Extract the (X, Y) coordinate from the center of the cell holding the provided text.  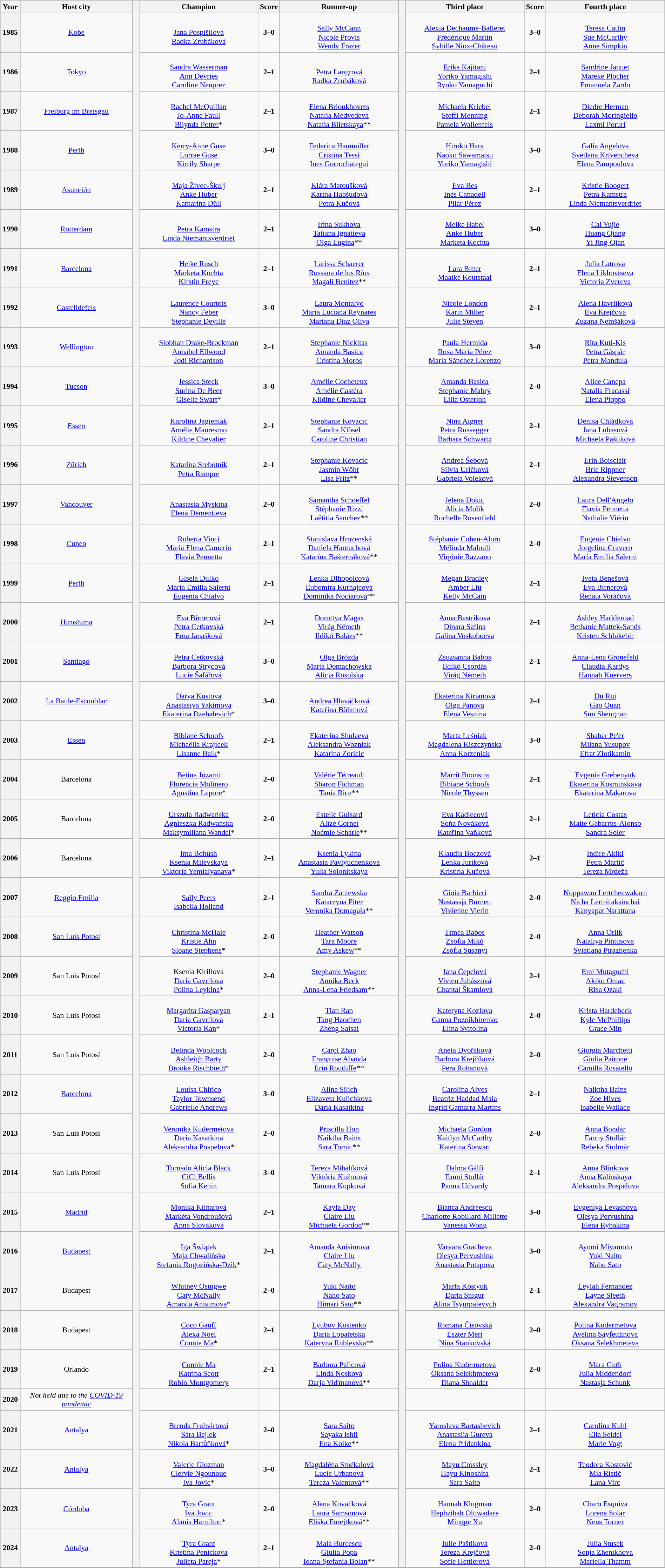
2010 (11, 1015)
Not held due to the COVID-19 pandemic (76, 1400)
Nicole LondonKarin MillerJulie Steven (464, 308)
La Baule-Escoublac (76, 701)
Leylah FernandezLayne SleethAlexandra Vagramov (605, 1291)
Klára MatouškováKarina HabšudováPetra Kučová (339, 190)
Ekaterina ShulaevaAleksandra WozniakKatarina Zoricic (339, 740)
Sally McCannNicole ProvisWendy Frazer (339, 33)
1996 (11, 465)
Monika KilnarováMarkéta VondroušováAnna Slováková (199, 1212)
Mara GuthJulia MiddendorfNastasja Schunk (605, 1369)
Freiburg im Breisgau (76, 111)
Paula HermidaRosa María PérezMaría Sánchez Lorenzo (464, 347)
Siobhan Drake-BrockmanAnnabel EllwoodJodi Richardson (199, 347)
Tokyo (76, 72)
1998 (11, 543)
Heike RuschMarketa KochtaKirstin Freye (199, 269)
Carolina AlvesBeatriz Haddad MaiaIngrid Gamarra Martins (464, 1094)
Kerry-Anne GuseLorrae GuseKirrily Sharpe (199, 150)
1995 (11, 426)
Sandra WassermanAnn DevriesCaroline Neuprez (199, 72)
Reggio Emilia (76, 898)
Lara BitterMaaike Koutstaal (464, 269)
Ksenia KirillovaDaria GavrilovaPolina Leykina* (199, 976)
Iga ŚwiątekMaja ChwalińskaStefania Rogozińska-Dzik* (199, 1251)
Host city (76, 7)
Indire AkikiPetra MartićTereza Mrdeža (605, 858)
Erika KajitaniYoriko YamagishiRyoko Yamaguchi (464, 72)
Leticia CostasMaite Gabarrús-AlonsoSandra Soler (605, 819)
2011 (11, 1055)
Cuneo (76, 543)
Jelena DokicAlicia MolikRochelle Rosenfield (464, 504)
Carol ZhaoFrançoise AbandaErin Routliffe** (339, 1055)
Jana PospíšilováRadka Zrubáková (199, 33)
2002 (11, 701)
Marta KostyukDaria SnigurAlina Tsyurpalevych (464, 1291)
2012 (11, 1094)
Orlando (76, 1369)
2009 (11, 976)
Maja Živec-ŠkuljAnke HuberKatharina Düll (199, 190)
Córdoba (76, 1509)
Larissa SchaererRossana de los RíosMagalí Benítez** (339, 269)
2017 (11, 1291)
1988 (11, 150)
Bianca AndreescuCharlotte Robillard-MilletteVanessa Wong (464, 1212)
Sandrine JaquetMareke PlocherEmanuela Zardo (605, 72)
Hiroshima (76, 622)
Vancouver (76, 504)
2023 (11, 1509)
Valérie TétreaultSharon FichmanTania Rice** (339, 779)
Noppawan LertcheewakarnNicha LertpitaksinchaiKanyapat Narattana (605, 898)
Romana ČisovskáEszter MériNina Stankovská (464, 1330)
Tian RanTang HaochenZheng Saisai (339, 1015)
Stephanie KovacicSandra KlöselCaroline Christian (339, 426)
Barbora PalicováLinda NoskováDarja Viďmanová** (339, 1369)
Teresa CatlinSue McCarthyAnne Simpkin (605, 33)
2019 (11, 1369)
Shahar Pe'erMilana YusupovEfrat Zlotikamin (605, 740)
1990 (11, 229)
Whitney OsuigweCaty McNallyAmanda Anisimova* (199, 1291)
1991 (11, 269)
Hiroko HaraNaoko SawamatsuYoriko Yamagishi (464, 150)
Michaela GordonKaitlyn McCarthyKaterina Stewart (464, 1133)
Mayu CrossleyHayu KinoshitaSara Saito (464, 1469)
Roberta VinciMaria Elena CamerinFlavia Pennetta (199, 543)
Polina KudermetovaAvelina SayfetdinovaOksana Selekhmeteva (605, 1330)
Alina SilichElizaveta KulichkovaDaria Kasatkina (339, 1094)
1993 (11, 347)
1985 (11, 33)
Anna-Lena GrönefeldClaudia KardysHannah Kuervers (605, 662)
Ima BohushKsenia MilevskayaViktoria Yemialyanava* (199, 858)
Marrit BoonstraBibiane SchoofsNicole Thyssen (464, 779)
Anastasia MyskinaElena Dementieva (199, 504)
Brenda FruhvirtováSára BejlekNikola Bartůňková* (199, 1430)
Santiago (76, 662)
Jessica SteckSurina De BeerGiselle Swart* (199, 386)
Gioia BarbieriNastassja BurnettVivienne Vierin (464, 898)
Sally PeersIsabella Holland (199, 898)
2024 (11, 1548)
Year (11, 7)
1999 (11, 583)
Jana ČepelováVivien JuhászováChantal Škamlová (464, 976)
1989 (11, 190)
Champion (199, 7)
Heather WatsonTara MooreAmy Askew** (339, 937)
Zsuzsanna BabosIldikó CsordásVirág Németh (464, 662)
Urszula RadwańskaAgnieszka RadwańskaMaksymiliana Wandel* (199, 819)
Ashley HarkleroadBethanie Mattek-SandsKristen Schlukebir (605, 622)
Christina McHaleKristie AhnSloane Stephens* (199, 937)
Irina SukhovaTatiana IgnatievaOlga Lugina** (339, 229)
2018 (11, 1330)
Federica HaumullerCristina TessiInes Gorrochategui (339, 150)
Anna BlinkovaAnna KalinskayaAleksandra Pospelova (605, 1172)
Teodora KostovićMia RistićLana Virc (605, 1469)
2014 (11, 1172)
Tyra GrantIva JovicAlanis Hamilton* (199, 1509)
Maia BurcescuGiulia PopaIoana-Ștefania Boian** (339, 1548)
2016 (11, 1251)
Charo EsquivaLorena SolarNeus Torner (605, 1509)
Julie PaštikováTereza KrejčováSofie Hettlerová (464, 1548)
Castelldefels (76, 308)
Carolina KuhlElla SeidelMarie Vogt (605, 1430)
Michaela KriebelSteffi MenningPamela Wallenfels (464, 111)
Amanda BasicaStephanie MabryLilia Osterloh (464, 386)
Julia LatrovaElena LikhovtsevaVictoria Zvereva (605, 269)
Eva BirnerováPetra CetkovskáEma Janašková (199, 622)
Samantha SchoeffelStéphanie RizziLaëtitia Sanchez** (339, 504)
Tímea BabosZsófia MikóZsófia Susányi (464, 937)
2004 (11, 779)
Lenka DlhopolcováĽubomíra KurhajcováDominika Nociarová** (339, 583)
Eva KadlecováSoňa NovákováKateřina Vaňková (464, 819)
Wellington (76, 347)
Dorottya MagasVirág NémethIldikó Balázs** (339, 622)
Karolina JagieniakAmélie MauresmoKildine Chevalier (199, 426)
Fourth place (605, 7)
Andrea HlaváčkováKateřina Böhmová (339, 701)
Julia StusekSonja ZhenikhovaMariella Thamm (605, 1548)
Margarita GasparyanDaria GavrilovaVictoria Kan* (199, 1015)
Laura MontalvoMaría Luciana ReynaresMariana Díaz Oliva (339, 308)
2003 (11, 740)
Valerie GlozmanClervie NgounoueIva Jovic* (199, 1469)
Petra KamstraLinda Niemantsverdriet (199, 229)
Ayumi MiyamotoYuki NaitoNaho Sato (605, 1251)
Eugenia ChialvoJorgelina CraveroMaría Emilia Salerni (605, 543)
Anna BastrikovaDinara SafinaGalina Voskoboeva (464, 622)
Katarina SrebotnikPetra Rampre (199, 465)
Gisela DulkoMaría Emilia SalerniEugenia Chialvo (199, 583)
Andrea ŠebováSilvia UríčkováGabriela Voleková (464, 465)
Stanislava HrozenskáDaniela HantuchováKatarína Bašternáková** (339, 543)
Belinda WoolcockAshleigh BartyBrooke Rischbieth* (199, 1055)
Erin BoisclairBrie RippnerAlexandra Stevenson (605, 465)
Stéphanie Cohen-AloroMélinda MalouliVirginie Razzano (464, 543)
Darya KustovaAnastasiya YakimovaEkaterina Dzehalevich* (199, 701)
Laurence CourtoisNancy FeberStephanie Devillé (199, 308)
Rita Kuti-KisPetra GáspárPetra Mandula (605, 347)
Cai YujieHuang QiangYi Jing-Qian (605, 229)
2005 (11, 819)
Petra LangrováRadka Zrubáková (339, 72)
Tereza MihalíkováViktória KužmováTamara Kupková (339, 1172)
Coco GauffAlexa NoelConnie Ma* (199, 1330)
2015 (11, 1212)
Du RuiGao QuanSun Shengnan (605, 701)
Ksenia LykinaAnastasia PavlyuchenkovaYulia Solonitskaya (339, 858)
Magdaléna SmékalováLucie UrbanováTereza Valentová** (339, 1469)
Priscilla HonNaiktha BainsSara Tomic** (339, 1133)
Third place (464, 7)
Runner-up (339, 7)
Stephanie WagnerAnnika BeckAnna-Lena Friedsam** (339, 976)
Kayla DayClaire LiuMichaela Gordon** (339, 1212)
Alexia Dechaume-BalleretFrédérique MartinSybille Niox-Château (464, 33)
Emi MutaguchiAkiko OmaeRisa Ozaki (605, 976)
Klaudia BoczováLenka JuríkováKristina Kučová (464, 858)
Anna BondárFanny StollárRebeka Stolmár (605, 1133)
Krista HardebeckKyle McPhillipsGrace Min (605, 1015)
Louisa ChiricoTaylor TownsendGabrielle Andrews (199, 1094)
Amanda AnisimovaClaire LiuCaty McNally (339, 1251)
Alena HavrlíkováEva KrejčováZuzana Nemšáková (605, 308)
Iveta BenešováEva BirnerováRenata Voráčová (605, 583)
Tyra GrantKristina PenickovaJulieta Pareja* (199, 1548)
Varvara GrachevaOlesya PervushinaAnastasia Potapova (464, 1251)
2001 (11, 662)
Madrid (76, 1212)
Kristie BoogertPetra KamstraLinda Niemantsverdriet (605, 190)
Petra CetkovskáBarbora StrýcováLucie Šafářová (199, 662)
Diedre HermanDeborah MoringielloLaxmi Poruri (605, 111)
Estelle GuisardAlizé CornetNoémie Scharle** (339, 819)
2007 (11, 898)
Rotterdam (76, 229)
Nina AignerPetra RusseggerBarbara Schwartz (464, 426)
2021 (11, 1430)
Denisa ChládkováJana LubasováMichaela Paštiková (605, 426)
Connie MaKatrina ScottRobin Montgomery (199, 1369)
Elena BrioukhovetsNatalia MedvedevaNatalia Biletskaya** (339, 111)
Veronika KudermetovaDaria KasatkinaAleksandra Pospelova* (199, 1133)
2006 (11, 858)
2020 (11, 1400)
Eva BesInés CanadellPilar Pérez (464, 190)
Amélie CocheteuxAmélie CastéraKildine Chevalier (339, 386)
Rachel McQuillanJo-Anne FaullBilynda Potter* (199, 111)
Stephanie KovacicJasmin WöhrLisa Fritz** (339, 465)
Asunción (76, 190)
Ekaterina KirianovaOlga PanovaElena Vesnina (464, 701)
Meike BabelAnke HuberMarketa Kochta (464, 229)
Giorgia MarchettiGiulia PaironeCamilla Rosatello (605, 1055)
Naiktha BainsZoe HivesIsabelle Wallace (605, 1094)
Alena KovačkováLaura SamsonováEliška Forejtková** (339, 1509)
Marta LeśniakMagdalena KiszczyńskaAnna Korzeniak (464, 740)
Alice CanepaNatalia FracassiElena Pioppo (605, 386)
Yuki NaitoNaho SatoHimari Sato** (339, 1291)
Lyubov KostenkoDaria LopatetskaKateryna Rublevska** (339, 1330)
1992 (11, 308)
Betina JozamiFlorencia MolineroAgustina Lepore* (199, 779)
Olga BrózdaMarta DomachowskaAlicja Rosolska (339, 662)
Zürich (76, 465)
Tucson (76, 386)
Galia AngelovaSvetlana KrivenchevaElena Pampoulova (605, 150)
Kateryna KozlovaGanna PoznikhirenkoElina Svitolina (464, 1015)
Bibiane SchoofsMichaëlla KrajicekLisanne Balk* (199, 740)
2008 (11, 937)
1994 (11, 386)
Aneta DvořákováBarbora KrejčíkováPera Rohanová (464, 1055)
Sandra ZaniewskaKatarzyna PiterVeronika Domagała** (339, 898)
Kobe (76, 33)
2000 (11, 622)
Stephanie NickitasAmanda BasicaCristina Moros (339, 347)
Yaroslava BartashevichAnastasiia GurevaElena Pridankina (464, 1430)
Sara SaitoSayaka IshiiEna Koike** (339, 1430)
1997 (11, 504)
Tornado Alicia BlackCiCi BellisSofia Kenin (199, 1172)
2013 (11, 1133)
Dalma GálfiFanni StollárPanna Udvardy (464, 1172)
2022 (11, 1469)
1986 (11, 72)
Anna OrlikNataliya PintusovaSviatlana Pirazhenka (605, 937)
1987 (11, 111)
Megan BradleyAmber LiuKelly McCain (464, 583)
Hannah KlugmanHephzibah OluwadareMingge Xu (464, 1509)
Evgeniya LevashovaOlesya PervushinaElena Rybakina (605, 1212)
Polina KudermetovaOksana SelekhmetevaDiana Shnaider (464, 1369)
Laura Dell'AngeloFlavia PennettaNathalie Viérin (605, 504)
Evgenia GrebenyukEkaterina KosminskayaEkaterina Makarova (605, 779)
